For the text-containing cell, return its midpoint in [x, y] coordinate format. 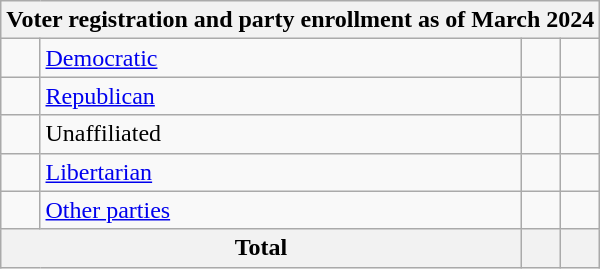
Republican [280, 96]
Libertarian [280, 172]
Unaffiliated [280, 134]
Democratic [280, 58]
Total [262, 248]
Voter registration and party enrollment as of March 2024 [300, 20]
Other parties [280, 210]
